Detect which cell encompasses the target text, then output its (x, y) center coordinate. 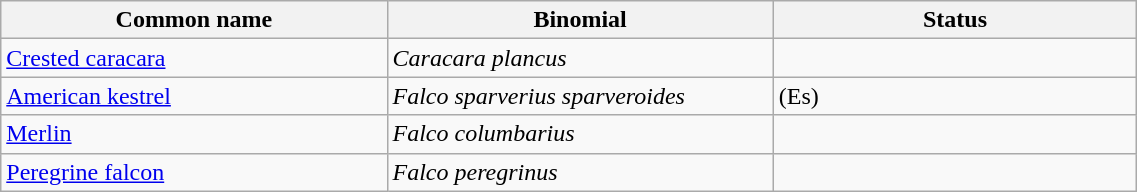
Falco sparverius sparveroides (580, 96)
Binomial (580, 20)
Crested caracara (194, 58)
Caracara plancus (580, 58)
Status (955, 20)
Peregrine falcon (194, 172)
Merlin (194, 134)
(Es) (955, 96)
American kestrel (194, 96)
Falco peregrinus (580, 172)
Falco columbarius (580, 134)
Common name (194, 20)
